Return [x, y] of the center of cell containing provided text 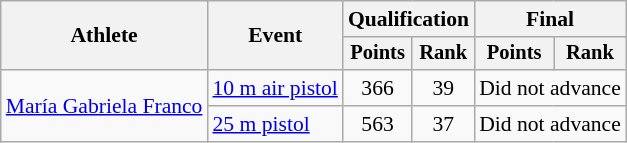
366 [378, 88]
Athlete [104, 36]
39 [443, 88]
37 [443, 124]
563 [378, 124]
Final [550, 19]
Qualification [408, 19]
Event [274, 36]
10 m air pistol [274, 88]
María Gabriela Franco [104, 106]
25 m pistol [274, 124]
